Scan for the cell matching the given text and deliver its [X, Y] coordinate at center. 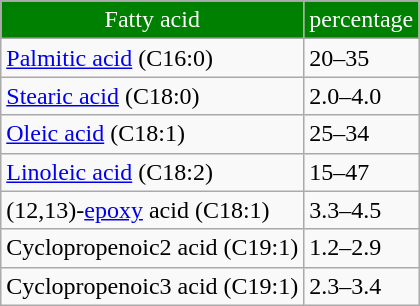
20–35 [362, 58]
Palmitic acid (C16:0) [152, 58]
Fatty acid [152, 20]
3.3–4.5 [362, 210]
15–47 [362, 172]
Stearic acid (C18:0) [152, 96]
Cyclopropenoic3 acid (C19:1) [152, 286]
Cyclopropenoic2 acid (C19:1) [152, 248]
(12,13)-epoxy acid (C18:1) [152, 210]
percentage [362, 20]
2.0–4.0 [362, 96]
1.2–2.9 [362, 248]
25–34 [362, 134]
Linoleic acid (C18:2) [152, 172]
2.3–3.4 [362, 286]
Oleic acid (C18:1) [152, 134]
